Capture the cell that displays the provided text and extract its (X, Y) central coordinate. 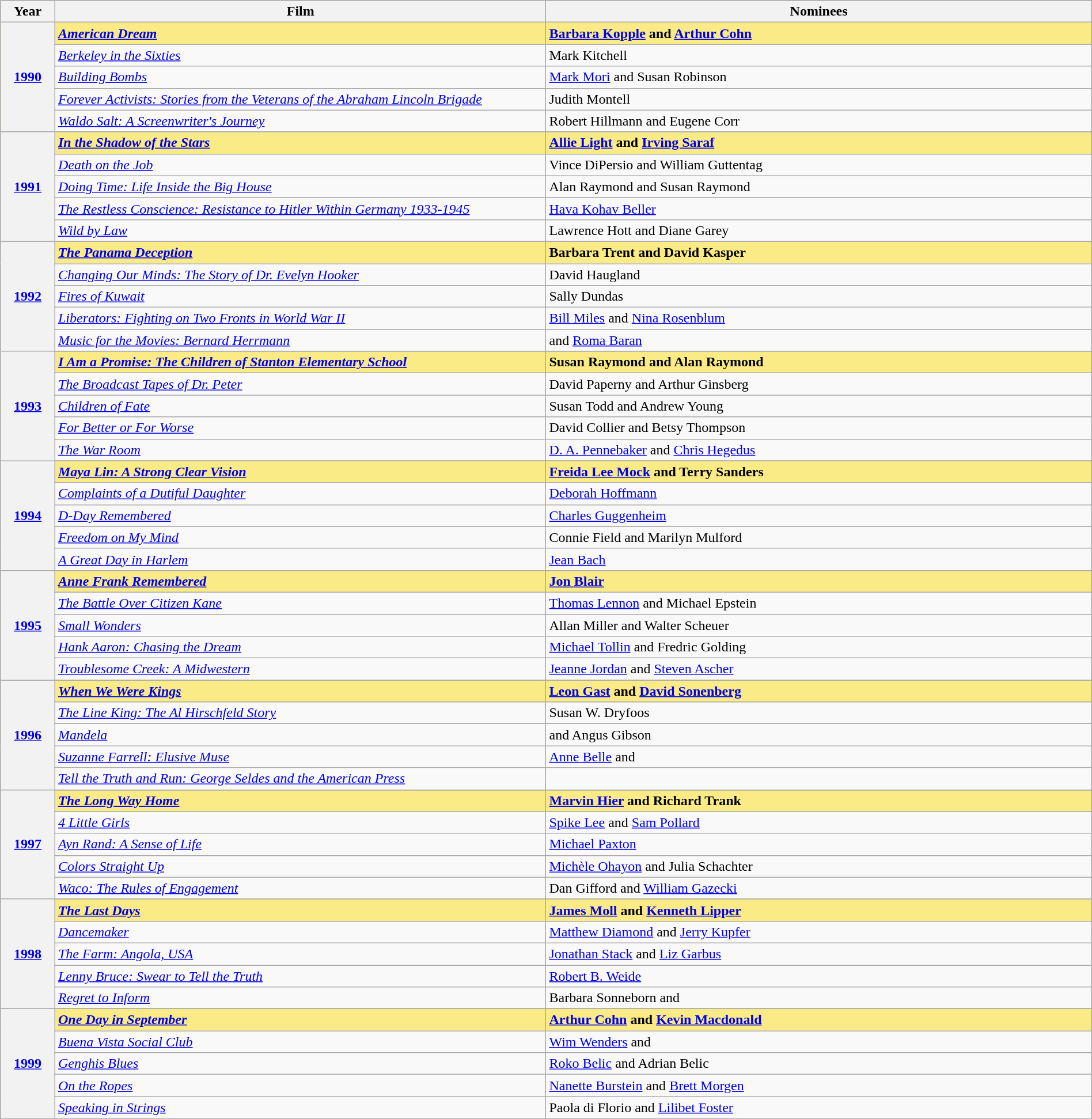
Mandela (301, 735)
Berkeley in the Sixties (301, 55)
David Haugland (819, 275)
Small Wonders (301, 625)
Speaking in Strings (301, 1107)
D-Day Remembered (301, 515)
Barbara Kopple and Arthur Cohn (819, 33)
Mark Mori and Susan Robinson (819, 77)
Mark Kitchell (819, 55)
Susan Todd and Andrew Young (819, 406)
1998 (28, 954)
In the Shadow of the Stars (301, 143)
Barbara Trent and David Kasper (819, 252)
Robert Hillmann and Eugene Corr (819, 121)
Tell the Truth and Run: George Seldes and the American Press (301, 779)
Colors Straight Up (301, 866)
The Restless Conscience: Resistance to Hitler Within Germany 1933-1945 (301, 208)
Michèle Ohayon and Julia Schachter (819, 866)
The Line King: The Al Hirschfeld Story (301, 713)
Bill Miles and Nina Rosenblum (819, 318)
Barbara Sonneborn and (819, 998)
and Angus Gibson (819, 735)
Music for the Movies: Bernard Herrmann (301, 340)
Forever Activists: Stories from the Veterans of the Abraham Lincoln Brigade (301, 99)
Sally Dundas (819, 297)
Ayn Rand: A Sense of Life (301, 844)
Building Bombs (301, 77)
The Battle Over Citizen Kane (301, 603)
Jeanne Jordan and Steven Ascher (819, 669)
1993 (28, 406)
Freedom on My Mind (301, 537)
Genghis Blues (301, 1064)
The Long Way Home (301, 801)
and Roma Baran (819, 340)
1997 (28, 844)
James Moll and Kenneth Lipper (819, 910)
Maya Lin: A Strong Clear Vision (301, 472)
Wim Wenders and (819, 1042)
1990 (28, 77)
Susan W. Dryfoos (819, 713)
The Panama Deception (301, 252)
Jonathan Stack and Liz Garbus (819, 954)
Regret to Inform (301, 998)
Susan Raymond and Alan Raymond (819, 362)
Michael Tollin and Fredric Golding (819, 647)
Deborah Hoffmann (819, 494)
Alan Raymond and Susan Raymond (819, 187)
Arthur Cohn and Kevin Macdonald (819, 1020)
Anne Belle and (819, 757)
Allan Miller and Walter Scheuer (819, 625)
Complaints of a Dutiful Daughter (301, 494)
1992 (28, 296)
One Day in September (301, 1020)
Wild by Law (301, 230)
Liberators: Fighting on Two Fronts in World War II (301, 318)
Allie Light and Irving Saraf (819, 143)
David Collier and Betsy Thompson (819, 428)
The Broadcast Tapes of Dr. Peter (301, 384)
Dancemaker (301, 932)
Hava Kohav Beller (819, 208)
Marvin Hier and Richard Trank (819, 801)
American Dream (301, 33)
Connie Field and Marilyn Mulford (819, 537)
Thomas Lennon and Michael Epstein (819, 603)
Year (28, 12)
Judith Montell (819, 99)
Leon Gast and David Sonenberg (819, 691)
Spike Lee and Sam Pollard (819, 822)
Film (301, 12)
On the Ropes (301, 1086)
Roko Belic and Adrian Belic (819, 1064)
Children of Fate (301, 406)
Fires of Kuwait (301, 297)
1994 (28, 515)
1999 (28, 1064)
Jean Bach (819, 559)
1995 (28, 625)
Changing Our Minds: The Story of Dr. Evelyn Hooker (301, 275)
Buena Vista Social Club (301, 1042)
Anne Frank Remembered (301, 581)
Waco: The Rules of Engagement (301, 888)
Death on the Job (301, 165)
I Am a Promise: The Children of Stanton Elementary School (301, 362)
Freida Lee Mock and Terry Sanders (819, 472)
1991 (28, 187)
The Farm: Angola, USA (301, 954)
A Great Day in Harlem (301, 559)
When We Were Kings (301, 691)
1996 (28, 735)
The War Room (301, 450)
David Paperny and Arthur Ginsberg (819, 384)
Waldo Salt: A Screenwriter's Journey (301, 121)
Dan Gifford and William Gazecki (819, 888)
Jon Blair (819, 581)
Vince DiPersio and William Guttentag (819, 165)
Hank Aaron: Chasing the Dream (301, 647)
Paola di Florio and Lilibet Foster (819, 1107)
Doing Time: Life Inside the Big House (301, 187)
Nominees (819, 12)
D. A. Pennebaker and Chris Hegedus (819, 450)
4 Little Girls (301, 822)
Michael Paxton (819, 844)
Lawrence Hott and Diane Garey (819, 230)
Nanette Burstein and Brett Morgen (819, 1086)
Suzanne Farrell: Elusive Muse (301, 757)
For Better or For Worse (301, 428)
Robert B. Weide (819, 976)
Troublesome Creek: A Midwestern (301, 669)
Lenny Bruce: Swear to Tell the Truth (301, 976)
The Last Days (301, 910)
Matthew Diamond and Jerry Kupfer (819, 932)
Charles Guggenheim (819, 515)
